Pinpoint the cell where the given text exists, returning its (x, y) midpoint coordinate. 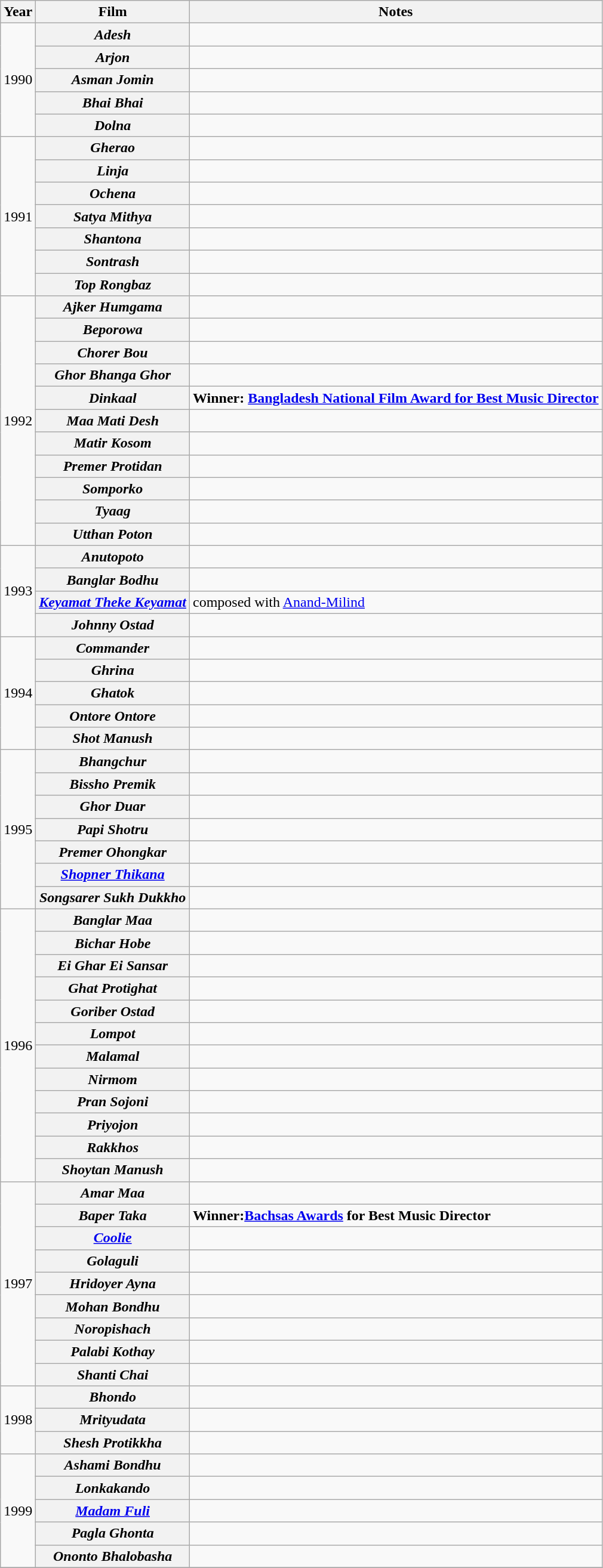
1997 (18, 1284)
Lompot (113, 1034)
Linja (113, 171)
Winner: Bangladesh National Film Award for Best Music Director (395, 398)
Goriber Ostad (113, 1011)
1998 (18, 1420)
Satya Mithya (113, 216)
Winner:Bachsas Awards for Best Music Director (395, 1215)
Mrityudata (113, 1420)
Pagla Ghonta (113, 1533)
Rakkhos (113, 1147)
Coolie (113, 1238)
1991 (18, 216)
Chorer Bou (113, 353)
Bichar Hobe (113, 943)
Lonkakando (113, 1488)
Amar Maa (113, 1193)
Nirmom (113, 1079)
Ghor Bhanga Ghor (113, 375)
Ontore Ontore (113, 716)
Baper Taka (113, 1215)
Ochena (113, 193)
Premer Protidan (113, 466)
Tyaag (113, 511)
1996 (18, 1045)
Keyamat Theke Keyamat (113, 602)
Shesh Protikkha (113, 1443)
Dolna (113, 125)
Premer Ohongkar (113, 852)
Adesh (113, 35)
composed with Anand-Milind (395, 602)
Top Rongbaz (113, 285)
Songsarer Sukh Dukkho (113, 897)
Dinkaal (113, 398)
Sontrash (113, 261)
Ashami Bondhu (113, 1465)
Ghat Protighat (113, 988)
Shoytan Manush (113, 1170)
Banglar Maa (113, 920)
Hridoyer Ayna (113, 1283)
Bhondo (113, 1397)
Shanti Chai (113, 1374)
Utthan Poton (113, 534)
Malamal (113, 1057)
Gherao (113, 148)
Year (18, 12)
Maa Mati Desh (113, 421)
Pran Sojoni (113, 1102)
Notes (395, 12)
Bissho Premik (113, 784)
Bhangchur (113, 761)
Ajker Humgama (113, 307)
1990 (18, 80)
Banglar Bodhu (113, 579)
Papi Shotru (113, 829)
1993 (18, 591)
1994 (18, 693)
Arjon (113, 57)
1992 (18, 421)
Noropishach (113, 1329)
Ghor Duar (113, 807)
Palabi Kothay (113, 1351)
1995 (18, 829)
Ghatok (113, 693)
Film (113, 12)
Shopner Thikana (113, 875)
Shot Manush (113, 739)
Commander (113, 647)
Mohan Bondhu (113, 1306)
Priyojon (113, 1125)
1999 (18, 1511)
Ghrina (113, 671)
Johnny Ostad (113, 625)
Golaguli (113, 1261)
Ononto Bhalobasha (113, 1556)
Shantona (113, 239)
Matir Kosom (113, 443)
Beporowa (113, 330)
Somporko (113, 489)
Bhai Bhai (113, 103)
Madam Fuli (113, 1511)
Ei Ghar Ei Sansar (113, 965)
Anutopoto (113, 557)
Asman Jomin (113, 80)
